Output the (x, y) coordinate of the center of the cell containing the given text.  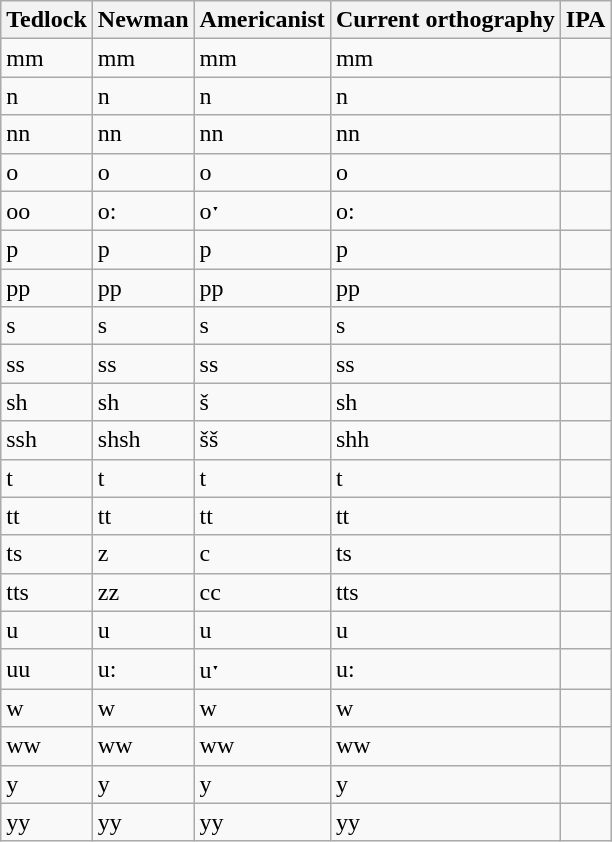
cc (262, 592)
Current orthography (445, 20)
IPA (586, 20)
shsh (143, 440)
š (262, 402)
Americanist (262, 20)
zz (143, 592)
Newman (143, 20)
ssh (47, 440)
z (143, 554)
uu (47, 669)
oo (47, 211)
shh (445, 440)
uˑ (262, 669)
šš (262, 440)
c (262, 554)
oˑ (262, 211)
Tedlock (47, 20)
